Return (X, Y) of the center of cell containing provided text 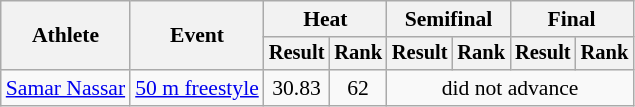
62 (358, 88)
Final (572, 19)
30.83 (297, 88)
Event (197, 36)
Samar Nassar (66, 88)
did not advance (510, 88)
Athlete (66, 36)
Semifinal (448, 19)
Heat (326, 19)
50 m freestyle (197, 88)
